Return the (x, y) coordinate for the center point of the cell that contains the specified text.  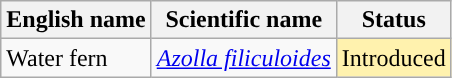
English name (76, 20)
Water fern (76, 58)
Introduced (394, 58)
Scientific name (244, 20)
Status (394, 20)
Azolla filiculoides (244, 58)
